From the cell containing the given text, extract its center point as (x, y) coordinate. 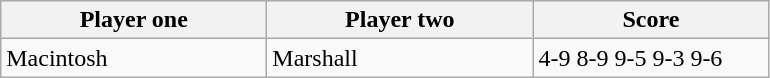
4-9 8-9 9-5 9-3 9-6 (651, 58)
Macintosh (134, 58)
Player one (134, 20)
Player two (400, 20)
Score (651, 20)
Marshall (400, 58)
